For the text-containing cell, return its midpoint in (x, y) coordinate format. 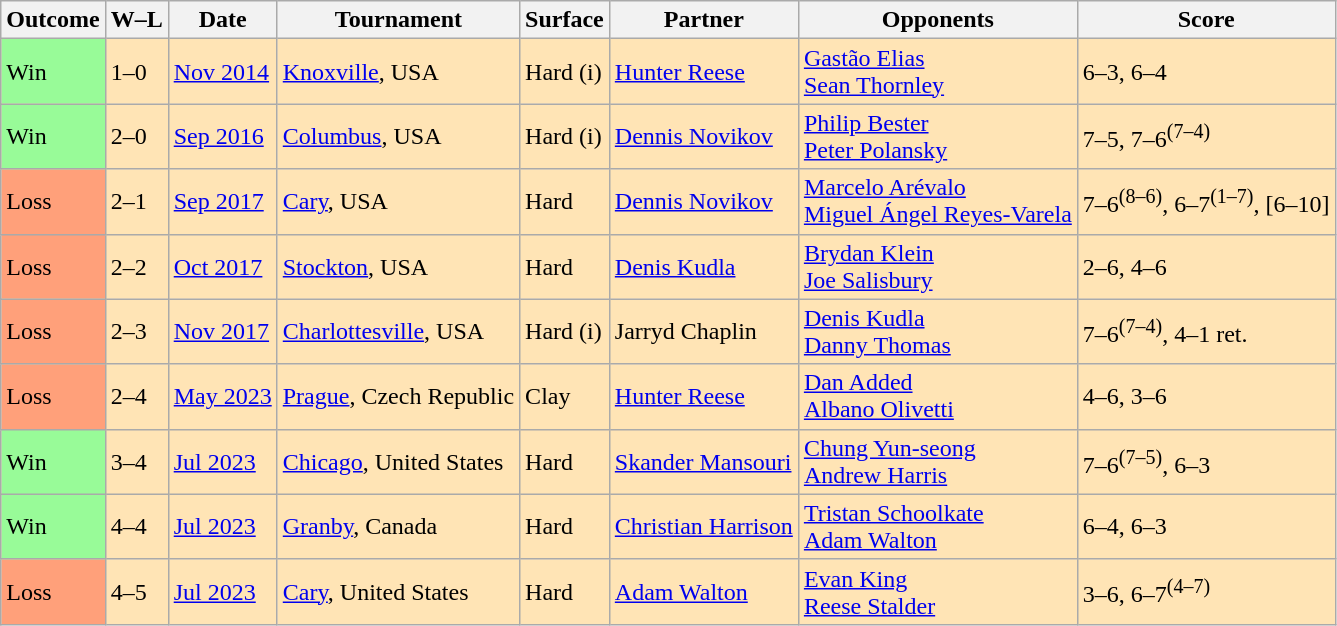
2–4 (136, 396)
2–3 (136, 332)
Denis Kudla Danny Thomas (938, 332)
Tournament (398, 20)
Chung Yun-seong Andrew Harris (938, 462)
Oct 2017 (222, 266)
Partner (704, 20)
6–3, 6–4 (1206, 72)
7–5, 7–6(7–4) (1206, 136)
4–4 (136, 526)
Nov 2014 (222, 72)
Granby, Canada (398, 526)
Philip Bester Peter Polansky (938, 136)
7–6(8–6), 6–7(1–7), [6–10] (1206, 202)
Score (1206, 20)
Surface (565, 20)
Date (222, 20)
4–5 (136, 592)
Tristan Schoolkate Adam Walton (938, 526)
May 2023 (222, 396)
Sep 2017 (222, 202)
Jarryd Chaplin (704, 332)
Stockton, USA (398, 266)
6–4, 6–3 (1206, 526)
7–6(7–4), 4–1 ret. (1206, 332)
2–1 (136, 202)
Columbus, USA (398, 136)
2–2 (136, 266)
4–6, 3–6 (1206, 396)
W–L (136, 20)
3–6, 6–7(4–7) (1206, 592)
Opponents (938, 20)
Christian Harrison (704, 526)
Gastão Elias Sean Thornley (938, 72)
Outcome (53, 20)
Clay (565, 396)
1–0 (136, 72)
Adam Walton (704, 592)
Charlottesville, USA (398, 332)
Knoxville, USA (398, 72)
Prague, Czech Republic (398, 396)
Cary, United States (398, 592)
Brydan Klein Joe Salisbury (938, 266)
Cary, USA (398, 202)
Dan Added Albano Olivetti (938, 396)
Chicago, United States (398, 462)
Nov 2017 (222, 332)
Sep 2016 (222, 136)
2–0 (136, 136)
Denis Kudla (704, 266)
Skander Mansouri (704, 462)
Marcelo Arévalo Miguel Ángel Reyes-Varela (938, 202)
2–6, 4–6 (1206, 266)
Evan King Reese Stalder (938, 592)
7–6(7–5), 6–3 (1206, 462)
3–4 (136, 462)
